Provide the [x, y] coordinate of the cell's center where the given text is located.  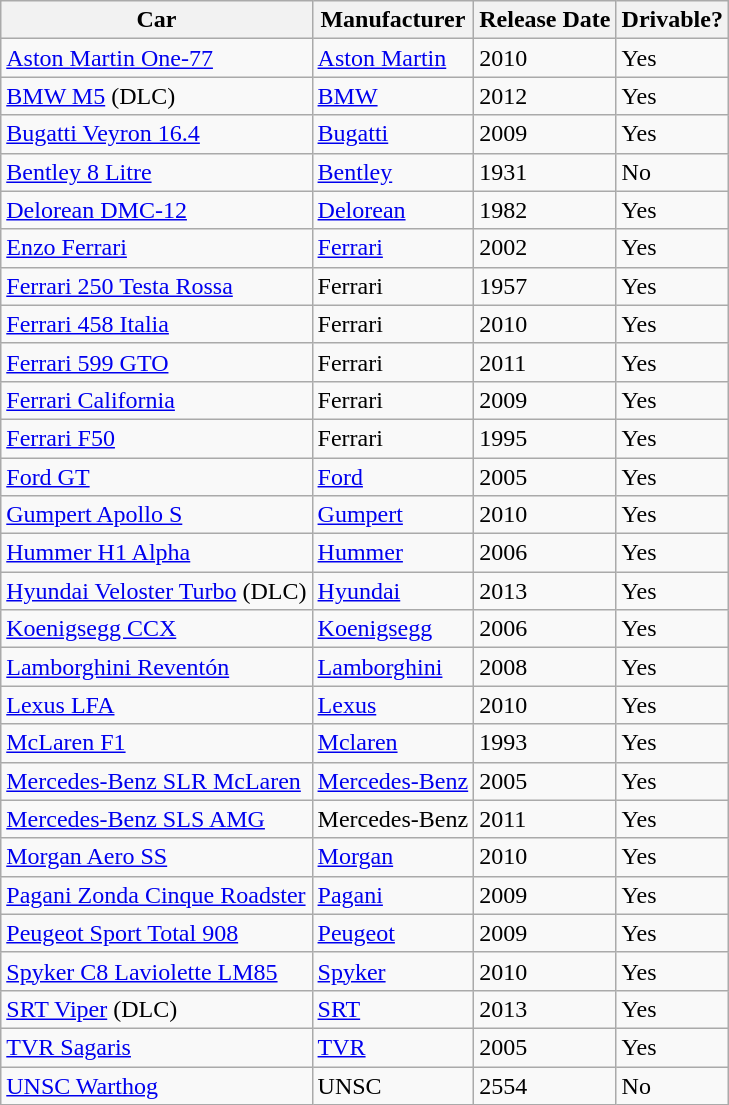
BMW [393, 96]
2008 [545, 667]
TVR Sagaris [156, 1047]
UNSC Warthog [156, 1085]
1931 [545, 172]
Pagani Zonda Cinque Roadster [156, 895]
Lexus LFA [156, 705]
BMW M5 (DLC) [156, 96]
Spyker [393, 971]
Delorean [393, 210]
Car [156, 20]
Bentley 8 Litre [156, 172]
TVR [393, 1047]
Ford [393, 477]
Bentley [393, 172]
Ferrari 599 GTO [156, 362]
Peugeot [393, 933]
Enzo Ferrari [156, 248]
1957 [545, 286]
SRT [393, 1009]
Lamborghini [393, 667]
UNSC [393, 1085]
1982 [545, 210]
Koenigsegg [393, 629]
Bugatti [393, 134]
Ferrari F50 [156, 438]
Lexus [393, 705]
1995 [545, 438]
Hummer H1 Alpha [156, 553]
Gumpert [393, 515]
Gumpert Apollo S [156, 515]
Release Date [545, 20]
Hyundai Veloster Turbo (DLC) [156, 591]
Ferrari 250 Testa Rossa [156, 286]
Delorean DMC-12 [156, 210]
1993 [545, 743]
Mercedes-Benz SLS AMG [156, 819]
Spyker C8 Laviolette LM85 [156, 971]
Mclaren [393, 743]
Ford GT [156, 477]
Bugatti Veyron 16.4 [156, 134]
Mercedes-Benz SLR McLaren [156, 781]
McLaren F1 [156, 743]
Ferrari 458 Italia [156, 324]
2002 [545, 248]
Koenigsegg CCX [156, 629]
Manufacturer [393, 20]
Drivable? [672, 20]
Aston Martin [393, 58]
Hyundai [393, 591]
Lamborghini Reventón [156, 667]
Peugeot Sport Total 908 [156, 933]
Hummer [393, 553]
Pagani [393, 895]
Morgan [393, 857]
2554 [545, 1085]
Aston Martin One-77 [156, 58]
Ferrari California [156, 400]
2012 [545, 96]
SRT Viper (DLC) [156, 1009]
Morgan Aero SS [156, 857]
